Return [X, Y] of the center of cell containing provided text 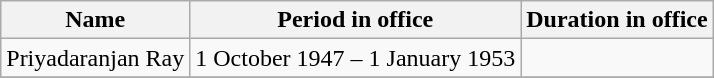
Duration in office [617, 20]
Name [96, 20]
Period in office [356, 20]
Priyadaranjan Ray [96, 58]
1 October 1947 – 1 January 1953 [356, 58]
